Pinpoint the cell where the given text exists, returning its [X, Y] midpoint coordinate. 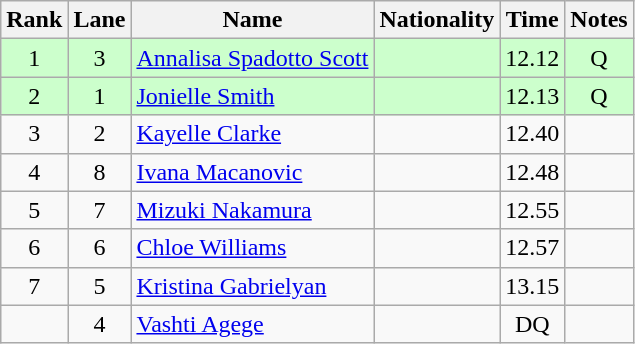
Nationality [437, 20]
Notes [599, 20]
12.57 [532, 248]
Kristina Gabrielyan [252, 286]
Ivana Macanovic [252, 172]
Mizuki Nakamura [252, 210]
Annalisa Spadotto Scott [252, 58]
13.15 [532, 286]
Rank [34, 20]
Name [252, 20]
Chloe Williams [252, 248]
Vashti Agege [252, 324]
Time [532, 20]
12.13 [532, 96]
Jonielle Smith [252, 96]
12.55 [532, 210]
Kayelle Clarke [252, 134]
DQ [532, 324]
12.48 [532, 172]
Lane [100, 20]
8 [100, 172]
12.12 [532, 58]
12.40 [532, 134]
